Search for the cell housing the specified text and yield its [x, y] center coordinate. 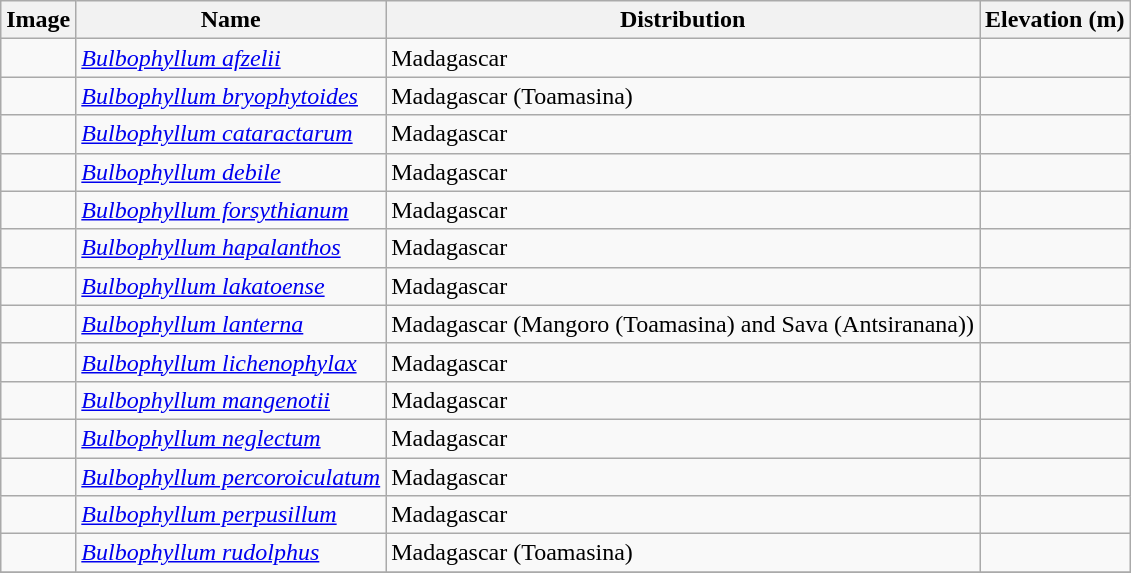
Bulbophyllum cataractarum [231, 134]
Bulbophyllum debile [231, 172]
Bulbophyllum forsythianum [231, 210]
Bulbophyllum lakatoense [231, 286]
Madagascar (Mangoro (Toamasina) and Sava (Antsiranana)) [683, 324]
Bulbophyllum rudolphus [231, 553]
Bulbophyllum afzelii [231, 58]
Bulbophyllum perpusillum [231, 515]
Bulbophyllum bryophytoides [231, 96]
Bulbophyllum percoroiculatum [231, 477]
Name [231, 20]
Distribution [683, 20]
Bulbophyllum mangenotii [231, 400]
Bulbophyllum neglectum [231, 438]
Elevation (m) [1055, 20]
Image [38, 20]
Bulbophyllum hapalanthos [231, 248]
Bulbophyllum lichenophylax [231, 362]
Bulbophyllum lanterna [231, 324]
